For the text-containing cell, return its midpoint in [x, y] coordinate format. 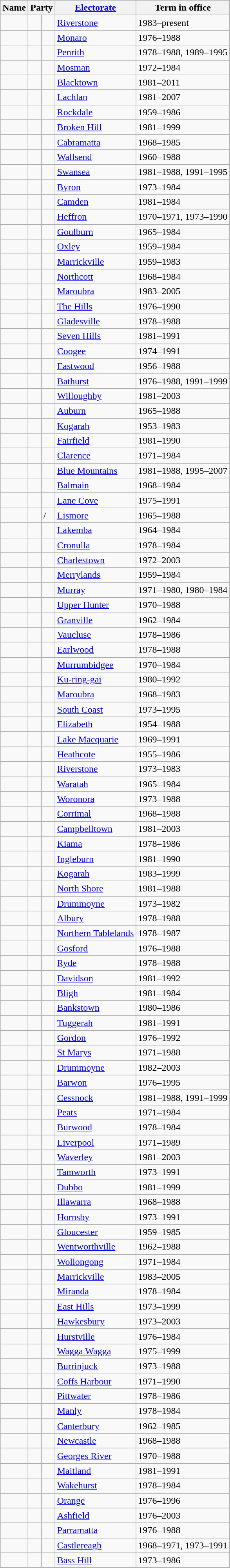
Earlwood [96, 649]
1959–1983 [183, 262]
Peats [96, 1112]
1973–1983 [183, 769]
1976–2003 [183, 1515]
Oxley [96, 247]
Illawarra [96, 1202]
Bathurst [96, 381]
1974–1991 [183, 351]
Waverley [96, 1157]
Barwon [96, 1082]
1976–1990 [183, 306]
Fairfield [96, 441]
Hawkesbury [96, 1321]
Cabramatta [96, 142]
Wagga Wagga [96, 1351]
Parramatta [96, 1530]
Seven Hills [96, 336]
Coogee [96, 351]
1973–1986 [183, 1560]
1975–1991 [183, 500]
Granville [96, 620]
1956–1988 [183, 366]
Castlereagh [96, 1545]
Blue Mountains [96, 471]
Cronulla [96, 545]
Bass Hill [96, 1560]
Maitland [96, 1471]
Bligh [96, 993]
Miranda [96, 1292]
1964–1984 [183, 530]
Clarence [96, 456]
1968–1971, 1973–1991 [183, 1545]
Burrinjuck [96, 1366]
Kiama [96, 844]
Orange [96, 1501]
Dubbo [96, 1187]
1978–1987 [183, 933]
Blacktown [96, 82]
Hornsby [96, 1217]
Coffs Harbour [96, 1381]
Upper Hunter [96, 605]
1972–2003 [183, 560]
1971–1989 [183, 1142]
1981–1992 [183, 978]
1981–1988, 1991–1995 [183, 172]
Ku-ring-gai [96, 680]
Ingleburn [96, 859]
Lake Macquarie [96, 739]
Burwood [96, 1127]
1976–1984 [183, 1336]
Broken Hill [96, 127]
Pittwater [96, 1396]
1968–1983 [183, 695]
1962–1988 [183, 1247]
1969–1991 [183, 739]
1981–2007 [183, 97]
Name [14, 8]
1980–1992 [183, 680]
Lakemba [96, 530]
1973–1995 [183, 709]
Bankstown [96, 1008]
1976–1988, 1991–1999 [183, 381]
Waratah [96, 784]
1953–1983 [183, 426]
1962–1985 [183, 1426]
Gladesville [96, 321]
1954–1988 [183, 724]
1959–1986 [183, 112]
1976–1992 [183, 1038]
Vaucluse [96, 635]
1970–1971, 1973–1990 [183, 217]
1982–2003 [183, 1068]
Hurstville [96, 1336]
Wentworthville [96, 1247]
1983–present [183, 23]
Wakehurst [96, 1486]
1971–1980, 1980–1984 [183, 590]
Goulburn [96, 232]
St Marys [96, 1053]
1962–1984 [183, 620]
1981–1988 [183, 888]
1972–1984 [183, 67]
Merrylands [96, 575]
Murray [96, 590]
Party [42, 8]
1975–1999 [183, 1351]
Lachlan [96, 97]
/ [48, 515]
1973–2003 [183, 1321]
Penrith [96, 53]
Monaro [96, 38]
South Coast [96, 709]
Ashfield [96, 1515]
1983–1999 [183, 873]
1973–1982 [183, 903]
Balmain [96, 486]
Term in office [183, 8]
Liverpool [96, 1142]
Manly [96, 1411]
Campbelltown [96, 829]
1959–1985 [183, 1232]
Gosford [96, 948]
Byron [96, 187]
1955–1986 [183, 754]
1976–1995 [183, 1082]
Charlestown [96, 560]
Tuggerah [96, 1023]
Auburn [96, 411]
Gordon [96, 1038]
Swansea [96, 172]
Murrumbidgee [96, 665]
Northern Tablelands [96, 933]
1981–1988, 1991–1999 [183, 1097]
1980–1986 [183, 1008]
Davidson [96, 978]
Lane Cove [96, 500]
Ryde [96, 963]
Wollongong [96, 1262]
East Hills [96, 1306]
Rockdale [96, 112]
Canterbury [96, 1426]
Corrimal [96, 814]
1970–1984 [183, 665]
Willoughby [96, 396]
1960–1988 [183, 157]
1976–1996 [183, 1501]
Heathcote [96, 754]
Eastwood [96, 366]
1981–1988, 1995–2007 [183, 471]
Woronora [96, 799]
Lismore [96, 515]
1973–1984 [183, 187]
Newcastle [96, 1441]
Heffron [96, 217]
North Shore [96, 888]
1973–1999 [183, 1306]
1968–1985 [183, 142]
1971–1990 [183, 1381]
Wallsend [96, 157]
1971–1988 [183, 1053]
Northcott [96, 276]
Georges River [96, 1456]
Gloucester [96, 1232]
Electorate [96, 8]
Mosman [96, 67]
Albury [96, 919]
The Hills [96, 306]
Cessnock [96, 1097]
Tamworth [96, 1172]
Elizabeth [96, 724]
1981–2011 [183, 82]
1978–1988, 1989–1995 [183, 53]
Camden [96, 202]
